Return (x, y) of the center of cell containing provided text 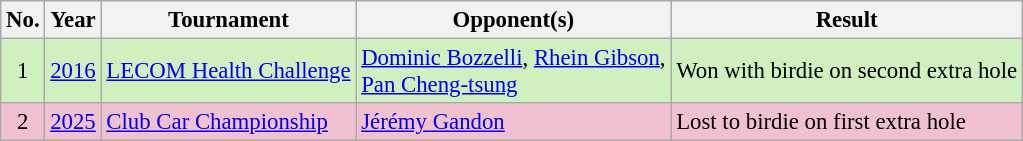
1 (23, 72)
Tournament (228, 20)
No. (23, 20)
Result (847, 20)
Club Car Championship (228, 122)
2016 (73, 72)
Won with birdie on second extra hole (847, 72)
Lost to birdie on first extra hole (847, 122)
2025 (73, 122)
Jérémy Gandon (514, 122)
Year (73, 20)
Dominic Bozzelli, Rhein Gibson, Pan Cheng-tsung (514, 72)
2 (23, 122)
Opponent(s) (514, 20)
LECOM Health Challenge (228, 72)
